Search for the cell housing the specified text and yield its (X, Y) center coordinate. 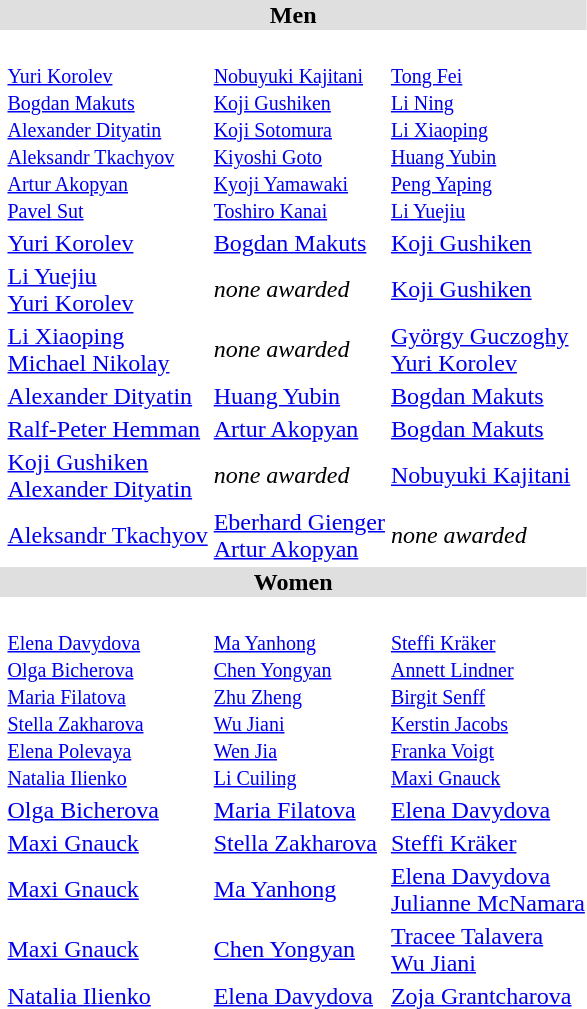
Aleksandr Tkachyov (108, 536)
Stella Zakharova (299, 843)
Ma Yanhong (299, 890)
Li Xiaoping Michael Nikolay (108, 350)
Alexander Dityatin (108, 396)
Elena DavydovaOlga BicherovaMaria FilatovaStella ZakharovaElena PolevayaNatalia Ilienko (108, 696)
Nobuyuki KajitaniKoji GushikenKoji SotomuraKiyoshi GotoKyoji YamawakiToshiro Kanai (299, 129)
Elena Davydova (488, 810)
Yuri KorolevBogdan MakutsAlexander DityatinAleksandr TkachyovArtur AkopyanPavel Sut (108, 129)
Artur Akopyan (299, 429)
Olga Bicherova (108, 810)
Steffi Kräker (488, 843)
György Guczoghy Yuri Korolev (488, 350)
Men (293, 15)
Elena Davydova Julianne McNamara (488, 890)
Li Yuejiu Yuri Korolev (108, 290)
Koji Gushiken Alexander Dityatin (108, 476)
Tong FeiLi NingLi XiaopingHuang YubinPeng YapingLi Yuejiu (488, 129)
Ralf-Peter Hemman (108, 429)
Maria Filatova (299, 810)
Eberhard Gienger Artur Akopyan (299, 536)
Women (293, 582)
Tracee Talavera Wu Jiani (488, 950)
Chen Yongyan (299, 950)
Nobuyuki Kajitani (488, 476)
Huang Yubin (299, 396)
Steffi KräkerAnnett LindnerBirgit SenffKerstin JacobsFranka VoigtMaxi Gnauck (488, 696)
Ma YanhongChen YongyanZhu ZhengWu JianiWen JiaLi Cuiling (299, 696)
Yuri Korolev (108, 243)
